Pinpoint the cell where the given text exists, returning its (x, y) midpoint coordinate. 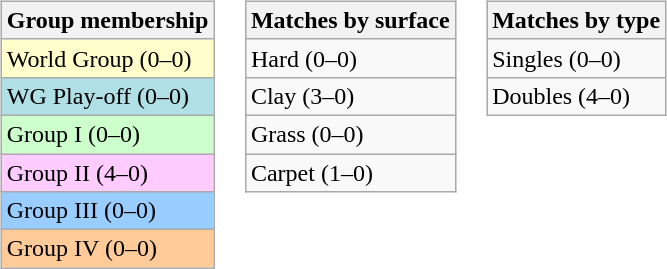
Doubles (4–0) (576, 96)
Matches by surface (350, 20)
Group II (4–0) (108, 173)
WG Play-off (0–0) (108, 96)
Group membership (108, 20)
Group III (0–0) (108, 211)
Matches by type (576, 20)
Grass (0–0) (350, 134)
World Group (0–0) (108, 58)
Hard (0–0) (350, 58)
Carpet (1–0) (350, 173)
Singles (0–0) (576, 58)
Group IV (0–0) (108, 249)
Clay (3–0) (350, 96)
Group I (0–0) (108, 134)
